Return [x, y] of the center of cell containing provided text 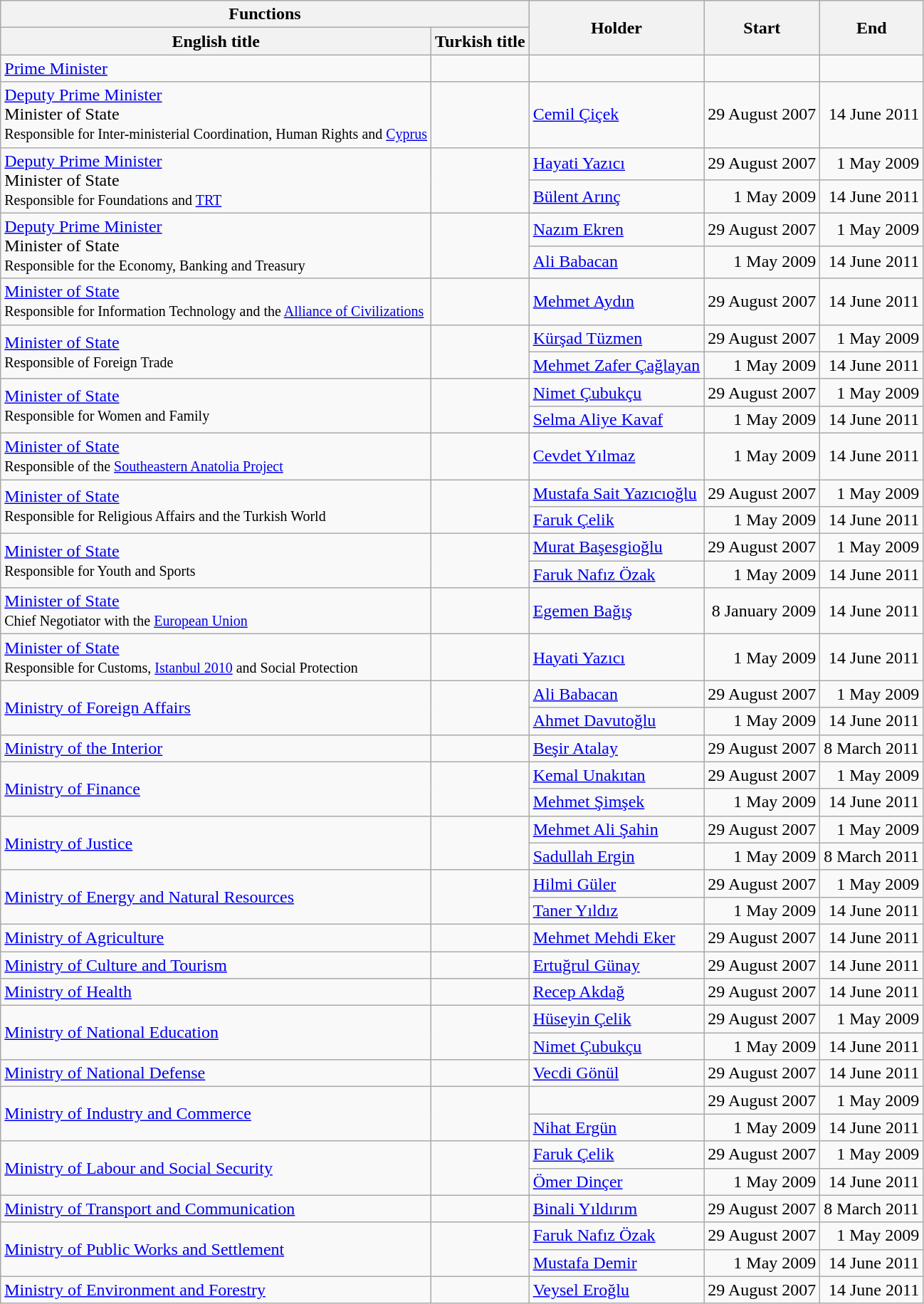
Recep Akdağ [616, 992]
Minister of State Responsible for Youth and Sports [216, 561]
Bülent Arınç [616, 196]
Functions [265, 14]
Ömer Dinçer [616, 1182]
End [871, 28]
8 January 2009 [762, 611]
Kemal Unakıtan [616, 775]
Ministry of National Education [216, 1033]
Egemen Bağış [616, 611]
Minister of State Responsible for Women and Family [216, 406]
Ministry of Culture and Tourism [216, 964]
Ministry of Health [216, 992]
Veysel Eroğlu [616, 1290]
Mehmet Mehdi Eker [616, 937]
Murat Başesgioğlu [616, 547]
Cemil Çiçek [616, 115]
Minister of State Responsible for Customs, Istanbul 2010 and Social Protection [216, 658]
Ministry of Foreign Affairs [216, 708]
Ministry of National Defense [216, 1073]
Nihat Ergün [616, 1127]
Taner Yıldız [616, 910]
Deputy Prime Minister Minister of State Responsible for Inter-ministerial Coordination, Human Rights and Cyprus [216, 115]
Cevdet Yılmaz [616, 456]
Mehmet Şimşek [616, 802]
Ministry of Energy and Natural Resources [216, 897]
Vecdi Gönül [616, 1073]
Mehmet Aydın [616, 302]
Ahmet Davutoğlu [616, 721]
Turkish title [481, 41]
Minister of State Responsible of Foreign Trade [216, 352]
Mustafa Demir [616, 1263]
Minister of State Responsible of the Southeastern Anatolia Project [216, 456]
Holder [616, 28]
Binali Yıldırım [616, 1209]
Ministry of Justice [216, 843]
Ministry of Finance [216, 789]
Hüseyin Çelik [616, 1019]
Kürşad Tüzmen [616, 338]
Start [762, 28]
Minister of State Chief Negotiator with the European Union [216, 611]
Ministry of Industry and Commerce [216, 1114]
Beşir Atalay [616, 748]
Mehmet Zafer Çağlayan [616, 365]
Nazım Ekren [616, 229]
Ministry of Transport and Communication [216, 1209]
Ministry of Environment and Forestry [216, 1290]
Ministry of the Interior [216, 748]
Mehmet Ali Şahin [616, 829]
Deputy Prime Minister Minister of State Responsible for the Economy, Banking and Treasury [216, 246]
Ertuğrul Günay [616, 964]
Ministry of Labour and Social Security [216, 1168]
Ministry of Agriculture [216, 937]
English title [216, 41]
Ministry of Public Works and Settlement [216, 1249]
Prime Minister [216, 68]
Hilmi Güler [616, 883]
Sadullah Ergin [616, 856]
Minister of State Responsible for Religious Affairs and the Turkish World [216, 507]
Mustafa Sait Yazıcıoğlu [616, 493]
Selma Aliye Kavaf [616, 419]
Minister of State Responsible for Information Technology and the Alliance of Civilizations [216, 302]
Deputy Prime Minister Minister of State Responsible for Foundations and TRT [216, 180]
